Find where the given text appears and provide that cell's center as (X, Y) coordinate. 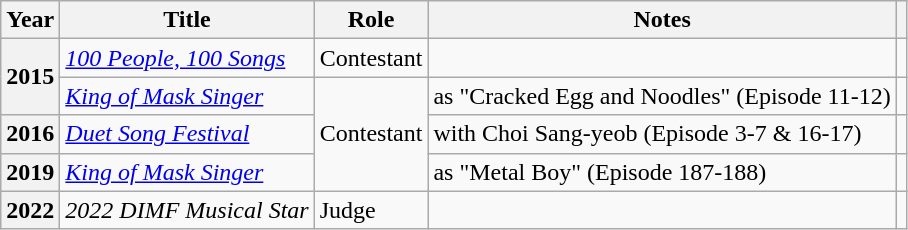
Duet Song Festival (187, 134)
Judge (371, 210)
2016 (30, 134)
2022 (30, 210)
as "Metal Boy" (Episode 187-188) (662, 172)
Title (187, 20)
100 People, 100 Songs (187, 58)
as "Cracked Egg and Noodles" (Episode 11-12) (662, 96)
with Choi Sang-yeob (Episode 3-7 & 16-17) (662, 134)
Year (30, 20)
Role (371, 20)
2019 (30, 172)
Notes (662, 20)
2015 (30, 77)
2022 DIMF Musical Star (187, 210)
